From the cell containing the given text, extract its center point as (x, y) coordinate. 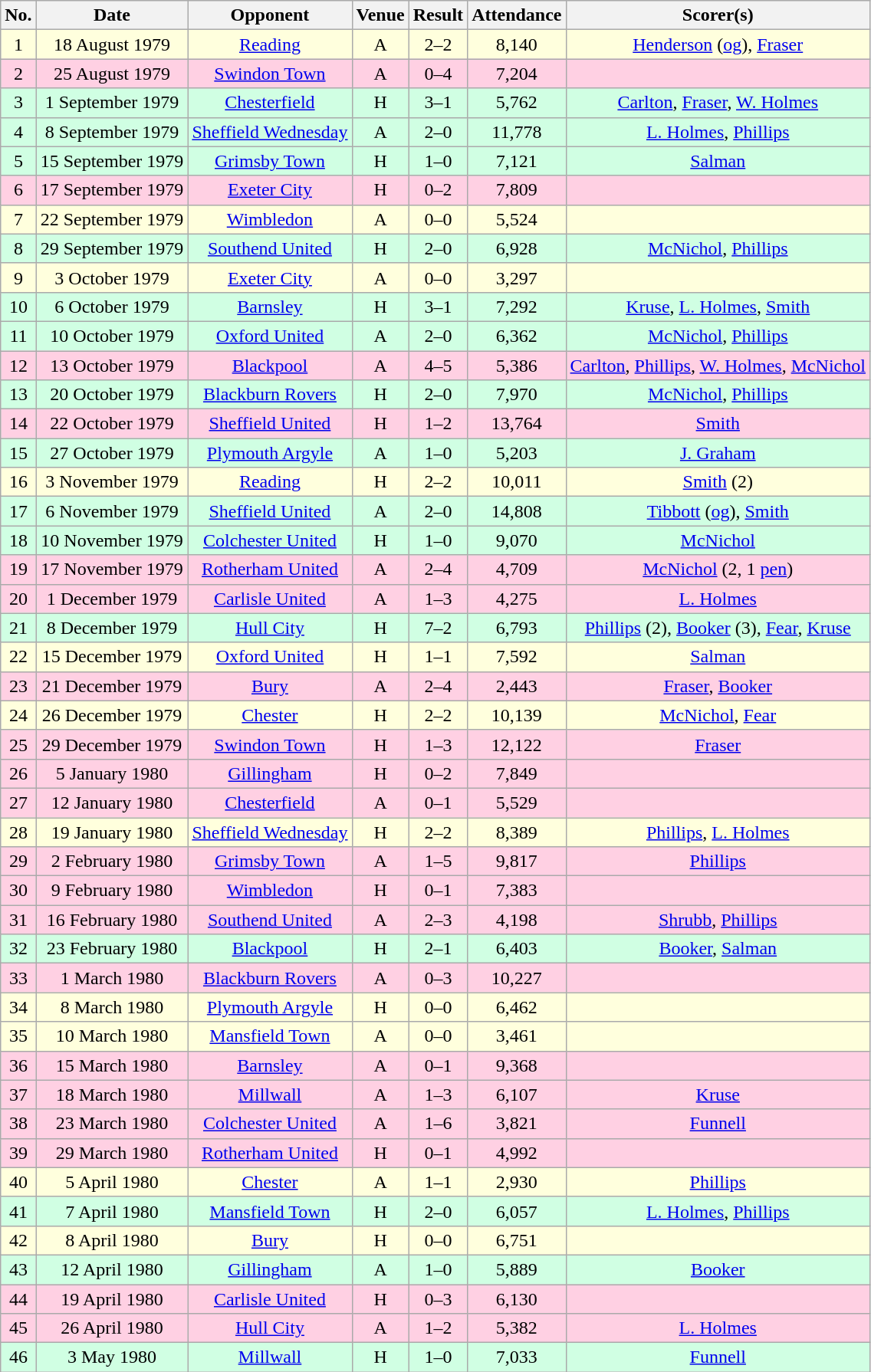
35 (18, 1036)
Attendance (517, 15)
7,121 (517, 161)
6 (18, 190)
Result (438, 15)
10 (18, 307)
42 (18, 1240)
Kruse (718, 1095)
9 February 1980 (112, 891)
17 (18, 511)
1–5 (438, 862)
22 (18, 657)
6,107 (517, 1095)
17 November 1979 (112, 569)
Date (112, 15)
15 September 1979 (112, 161)
3,821 (517, 1124)
4,198 (517, 920)
Venue (380, 15)
5,382 (517, 1328)
32 (18, 949)
5 January 1980 (112, 773)
27 (18, 803)
23 (18, 686)
28 (18, 832)
6,362 (517, 336)
29 December 1979 (112, 744)
Booker (718, 1269)
Smith (718, 424)
Scorer(s) (718, 15)
26 April 1980 (112, 1328)
9,070 (517, 540)
18 March 1980 (112, 1095)
J. Graham (718, 453)
25 August 1979 (112, 74)
5,386 (517, 366)
McNichol (718, 540)
Phillips, L. Holmes (718, 832)
4–5 (438, 366)
6,751 (517, 1240)
0–4 (438, 74)
10 March 1980 (112, 1036)
38 (18, 1124)
9,817 (517, 862)
5,203 (517, 453)
8 March 1980 (112, 1007)
26 (18, 773)
Phillips (2), Booker (3), Fear, Kruse (718, 628)
33 (18, 978)
12 January 1980 (112, 803)
37 (18, 1095)
45 (18, 1328)
34 (18, 1007)
1–6 (438, 1124)
6,928 (517, 248)
2 February 1980 (112, 862)
9,368 (517, 1065)
18 August 1979 (112, 44)
25 (18, 744)
Carlton, Phillips, W. Holmes, McNichol (718, 366)
15 March 1980 (112, 1065)
3,297 (517, 277)
6,462 (517, 1007)
20 October 1979 (112, 395)
46 (18, 1357)
7,383 (517, 891)
6 October 1979 (112, 307)
40 (18, 1182)
31 (18, 920)
10,139 (517, 715)
12 April 1980 (112, 1269)
4,992 (517, 1153)
29 (18, 862)
7,970 (517, 395)
21 December 1979 (112, 686)
8 (18, 248)
Kruse, L. Holmes, Smith (718, 307)
McNichol, Fear (718, 715)
19 January 1980 (112, 832)
Opponent (270, 15)
21 (18, 628)
27 October 1979 (112, 453)
19 (18, 569)
14 (18, 424)
Smith (2) (718, 482)
Shrubb, Phillips (718, 920)
41 (18, 1211)
26 December 1979 (112, 715)
6,057 (517, 1211)
Henderson (og), Fraser (718, 44)
16 February 1980 (112, 920)
Fraser, Booker (718, 686)
4 (18, 132)
8 December 1979 (112, 628)
29 September 1979 (112, 248)
19 April 1980 (112, 1299)
16 (18, 482)
23 February 1980 (112, 949)
5,762 (517, 103)
7,033 (517, 1357)
5,524 (517, 219)
2,443 (517, 686)
3 (18, 103)
39 (18, 1153)
2–3 (438, 920)
7,849 (517, 773)
11 (18, 336)
Tibbott (og), Smith (718, 511)
3,461 (517, 1036)
2,930 (517, 1182)
14,808 (517, 511)
6,403 (517, 949)
3 October 1979 (112, 277)
15 (18, 453)
13 (18, 395)
7,809 (517, 190)
5,529 (517, 803)
7,292 (517, 307)
6,130 (517, 1299)
1 (18, 44)
23 March 1980 (112, 1124)
10,227 (517, 978)
8 September 1979 (112, 132)
9 (18, 277)
3 May 1980 (112, 1357)
1 December 1979 (112, 599)
7,592 (517, 657)
24 (18, 715)
10,011 (517, 482)
13 October 1979 (112, 366)
11,778 (517, 132)
2–1 (438, 949)
1 September 1979 (112, 103)
5 April 1980 (112, 1182)
4,709 (517, 569)
15 December 1979 (112, 657)
Carlton, Fraser, W. Holmes (718, 103)
12,122 (517, 744)
8 April 1980 (112, 1240)
20 (18, 599)
7–2 (438, 628)
No. (18, 15)
12 (18, 366)
McNichol (2, 1 pen) (718, 569)
5,889 (517, 1269)
Booker, Salman (718, 949)
5 (18, 161)
6,793 (517, 628)
36 (18, 1065)
22 September 1979 (112, 219)
7 April 1980 (112, 1211)
7,204 (517, 74)
29 March 1980 (112, 1153)
2 (18, 74)
7 (18, 219)
1 March 1980 (112, 978)
8,140 (517, 44)
17 September 1979 (112, 190)
8,389 (517, 832)
18 (18, 540)
6 November 1979 (112, 511)
10 November 1979 (112, 540)
10 October 1979 (112, 336)
44 (18, 1299)
Fraser (718, 744)
3 November 1979 (112, 482)
30 (18, 891)
13,764 (517, 424)
22 October 1979 (112, 424)
43 (18, 1269)
4,275 (517, 599)
